Return [x, y] of the center of cell containing provided text 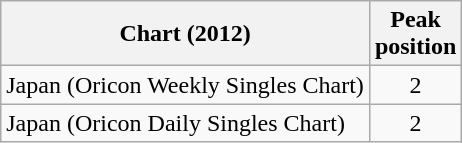
Japan (Oricon Daily Singles Chart) [186, 123]
Chart (2012) [186, 34]
Japan (Oricon Weekly Singles Chart) [186, 85]
Peakposition [415, 34]
